Locate the cell with the specified text and output its (x, y) center coordinate. 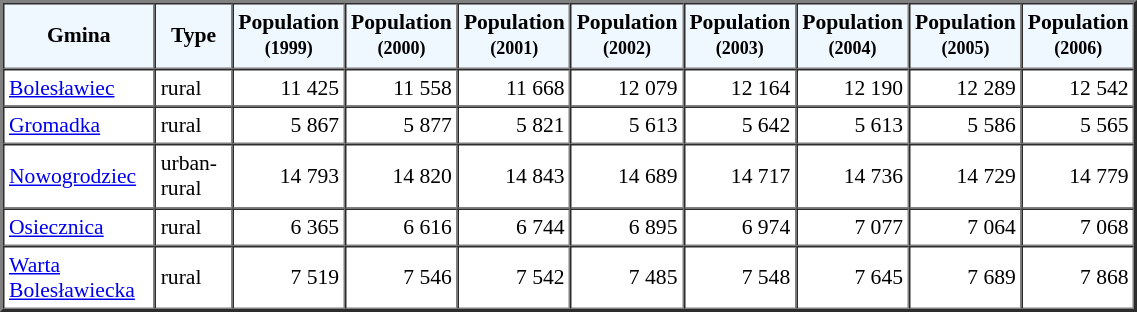
14 717 (740, 176)
7 689 (966, 278)
Population(2005) (966, 36)
14 729 (966, 176)
Population(1999) (288, 36)
14 689 (628, 176)
7 645 (852, 278)
6 974 (740, 227)
6 895 (628, 227)
14 793 (288, 176)
7 868 (1078, 278)
Warta Bolesławiecka (79, 278)
Bolesławiec (79, 87)
7 068 (1078, 227)
14 843 (514, 176)
6 616 (402, 227)
12 190 (852, 87)
12 164 (740, 87)
7 519 (288, 278)
Population(2000) (402, 36)
5 565 (1078, 125)
5 642 (740, 125)
11 668 (514, 87)
Population(2004) (852, 36)
Gromadka (79, 125)
11 425 (288, 87)
5 821 (514, 125)
7 542 (514, 278)
Gmina (79, 36)
Population(2002) (628, 36)
11 558 (402, 87)
Population(2001) (514, 36)
Type (194, 36)
Population(2006) (1078, 36)
12 289 (966, 87)
5 877 (402, 125)
6 365 (288, 227)
14 736 (852, 176)
14 820 (402, 176)
Osiecznica (79, 227)
6 744 (514, 227)
Population(2003) (740, 36)
12 079 (628, 87)
7 548 (740, 278)
7 077 (852, 227)
urban-rural (194, 176)
Nowogrodziec (79, 176)
14 779 (1078, 176)
7 485 (628, 278)
5 586 (966, 125)
5 867 (288, 125)
7 546 (402, 278)
12 542 (1078, 87)
7 064 (966, 227)
